Find where the given text appears and provide that cell's center as (X, Y) coordinate. 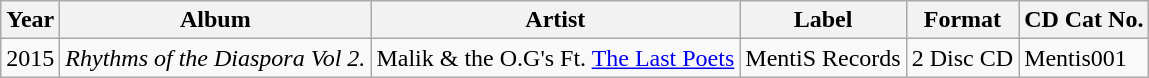
2015 (30, 58)
Album (216, 20)
Artist (556, 20)
Mentis001 (1084, 58)
Format (962, 20)
Label (823, 20)
CD Cat No. (1084, 20)
Rhythms of the Diaspora Vol 2. (216, 58)
MentiS Records (823, 58)
2 Disc CD (962, 58)
Year (30, 20)
Malik & the O.G's Ft. The Last Poets (556, 58)
